For the text-containing cell, return its midpoint in (X, Y) coordinate format. 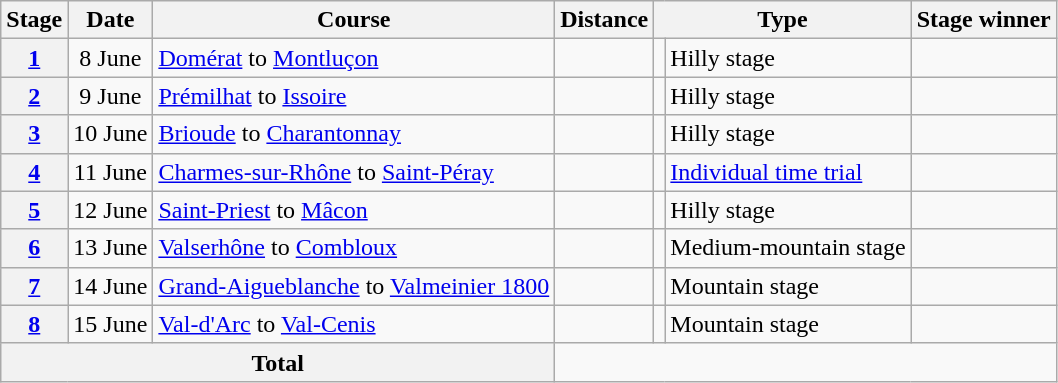
Val-d'Arc to Val-Cenis (354, 324)
12 June (110, 210)
Valserhône to Combloux (354, 248)
2 (34, 96)
15 June (110, 324)
Stage winner (984, 20)
Prémilhat to Issoire (354, 96)
Saint-Priest to Mâcon (354, 210)
3 (34, 134)
10 June (110, 134)
Stage (34, 20)
8 (34, 324)
Date (110, 20)
8 June (110, 58)
Charmes-sur-Rhône to Saint-Péray (354, 172)
7 (34, 286)
Distance (604, 20)
11 June (110, 172)
Domérat to Montluçon (354, 58)
6 (34, 248)
Individual time trial (788, 172)
14 June (110, 286)
Course (354, 20)
1 (34, 58)
Type (782, 20)
Grand-Aigueblanche to Valmeinier 1800 (354, 286)
Total (278, 362)
Medium-mountain stage (788, 248)
9 June (110, 96)
4 (34, 172)
Brioude to Charantonnay (354, 134)
5 (34, 210)
13 June (110, 248)
